Scan for the cell matching the given text and deliver its [X, Y] coordinate at center. 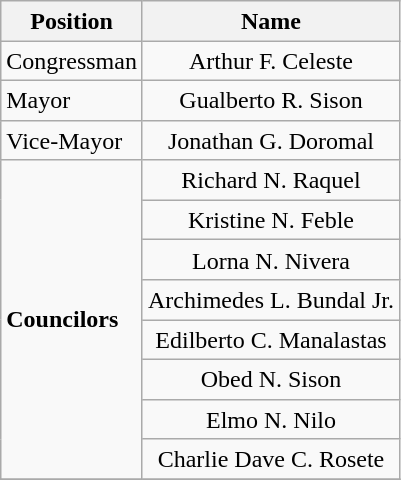
Position [72, 21]
Arthur F. Celeste [270, 61]
Vice-Mayor [72, 140]
Gualberto R. Sison [270, 100]
Jonathan G. Doromal [270, 140]
Elmo N. Nilo [270, 419]
Charlie Dave C. Rosete [270, 459]
Mayor [72, 100]
Obed N. Sison [270, 379]
Councilors [72, 320]
Name [270, 21]
Congressman [72, 61]
Kristine N. Feble [270, 220]
Lorna N. Nivera [270, 260]
Archimedes L. Bundal Jr. [270, 300]
Richard N. Raquel [270, 180]
Edilberto C. Manalastas [270, 340]
